Provide the (X, Y) coordinate of the cell's center where the given text is located.  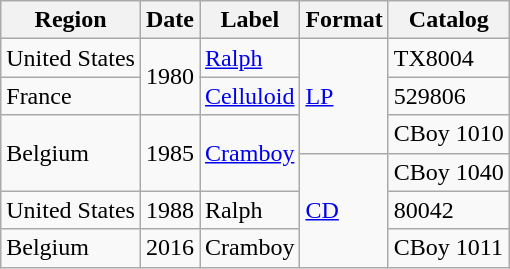
LP (344, 96)
Label (250, 20)
Format (344, 20)
CBoy 1011 (448, 248)
CBoy 1010 (448, 134)
CD (344, 210)
1985 (170, 153)
Celluloid (250, 96)
Catalog (448, 20)
80042 (448, 210)
1988 (170, 210)
529806 (448, 96)
Region (71, 20)
2016 (170, 248)
1980 (170, 77)
CBoy 1040 (448, 172)
France (71, 96)
Date (170, 20)
TX8004 (448, 58)
